Locate the cell with the specified text and output its (X, Y) center coordinate. 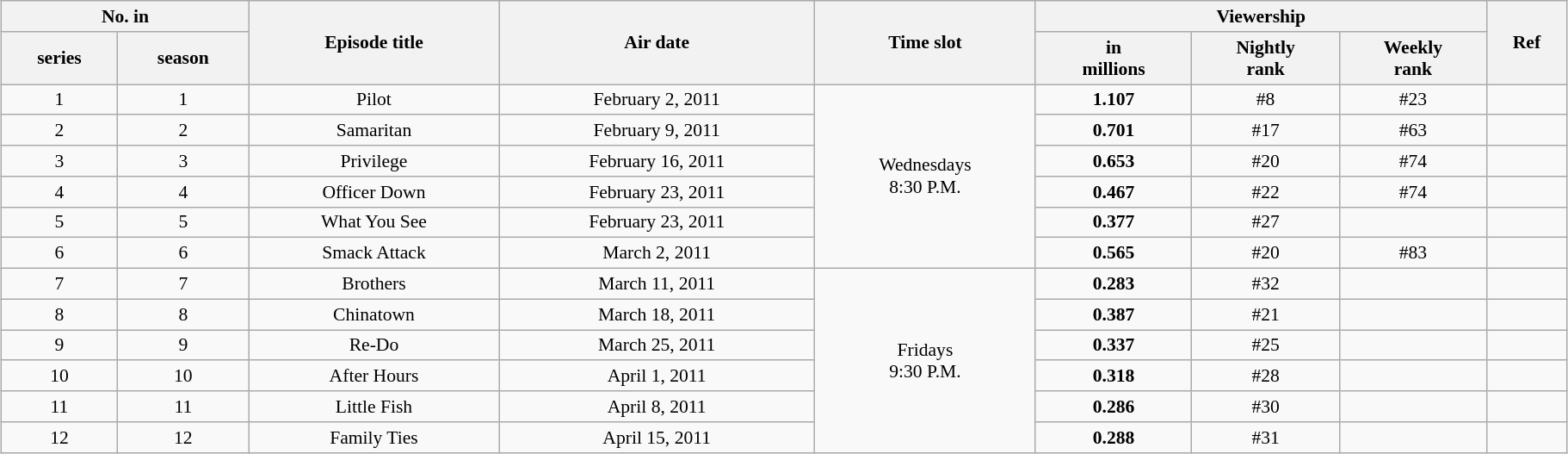
Air date (657, 43)
0.337 (1114, 345)
#63 (1413, 131)
0.653 (1114, 161)
Family Ties (373, 438)
February 16, 2011 (657, 161)
0.283 (1114, 284)
Pilot (373, 100)
0.701 (1114, 131)
#8 (1265, 100)
Weeklyrank (1413, 59)
Little Fish (373, 407)
series (60, 59)
#30 (1265, 407)
April 15, 2011 (657, 438)
February 9, 2011 (657, 131)
0.286 (1114, 407)
Viewership (1261, 16)
#83 (1413, 253)
Nightlyrank (1265, 59)
Wednesdays8:30 P.M. (925, 177)
0.467 (1114, 192)
Chinatown (373, 314)
#27 (1265, 222)
#22 (1265, 192)
season (182, 59)
Fridays9:30 P.M. (925, 361)
0.387 (1114, 314)
#23 (1413, 100)
Privilege (373, 161)
Officer Down (373, 192)
Episode title (373, 43)
0.565 (1114, 253)
Ref (1527, 43)
#21 (1265, 314)
#32 (1265, 284)
What You See (373, 222)
March 18, 2011 (657, 314)
April 8, 2011 (657, 407)
March 2, 2011 (657, 253)
March 25, 2011 (657, 345)
March 11, 2011 (657, 284)
0.288 (1114, 438)
April 1, 2011 (657, 376)
inmillions (1114, 59)
Time slot (925, 43)
1.107 (1114, 100)
#17 (1265, 131)
Smack Attack (373, 253)
#28 (1265, 376)
No. in (126, 16)
Samaritan (373, 131)
After Hours (373, 376)
February 2, 2011 (657, 100)
Brothers (373, 284)
0.377 (1114, 222)
#25 (1265, 345)
0.318 (1114, 376)
#31 (1265, 438)
Re-Do (373, 345)
